Search for the cell housing the specified text and yield its [x, y] center coordinate. 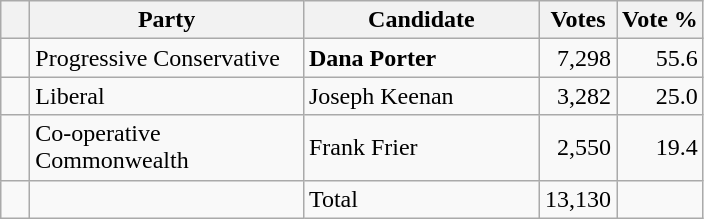
Joseph Keenan [421, 96]
25.0 [660, 96]
Liberal [167, 96]
Party [167, 20]
Total [421, 199]
3,282 [578, 96]
55.6 [660, 58]
13,130 [578, 199]
Co-operative Commonwealth [167, 148]
2,550 [578, 148]
Progressive Conservative [167, 58]
Vote % [660, 20]
Frank Frier [421, 148]
7,298 [578, 58]
Dana Porter [421, 58]
19.4 [660, 148]
Votes [578, 20]
Candidate [421, 20]
